Pinpoint the cell where the given text exists, returning its (x, y) midpoint coordinate. 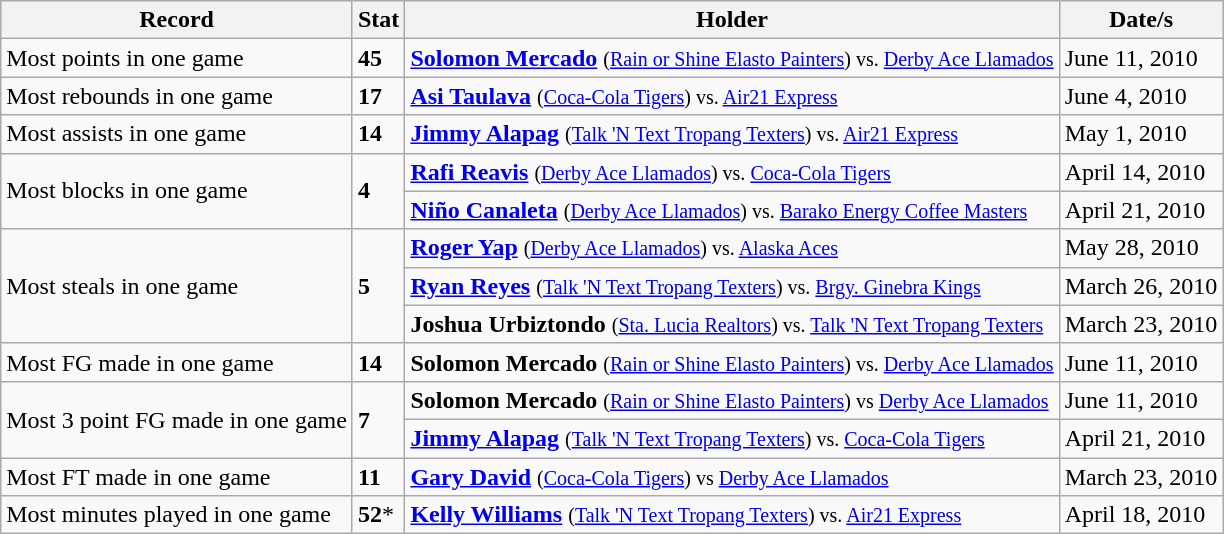
Stat (378, 20)
May 1, 2010 (1141, 134)
Ryan Reyes (Talk 'N Text Tropang Texters) vs. Brgy. Ginebra Kings (732, 286)
Holder (732, 20)
April 18, 2010 (1141, 515)
Most 3 point FG made in one game (177, 419)
Record (177, 20)
17 (378, 96)
March 26, 2010 (1141, 286)
Roger Yap (Derby Ace Llamados) vs. Alaska Aces (732, 248)
Date/s (1141, 20)
5 (378, 286)
Most FT made in one game (177, 477)
7 (378, 419)
April 14, 2010 (1141, 172)
Most rebounds in one game (177, 96)
52* (378, 515)
Solomon Mercado (Rain or Shine Elasto Painters) vs Derby Ace Llamados (732, 400)
Most FG made in one game (177, 362)
4 (378, 191)
Most steals in one game (177, 286)
Most blocks in one game (177, 191)
11 (378, 477)
Most points in one game (177, 58)
Joshua Urbiztondo (Sta. Lucia Realtors) vs. Talk 'N Text Tropang Texters (732, 324)
Gary David (Coca-Cola Tigers) vs Derby Ace Llamados (732, 477)
45 (378, 58)
June 4, 2010 (1141, 96)
May 28, 2010 (1141, 248)
Most minutes played in one game (177, 515)
Rafi Reavis (Derby Ace Llamados) vs. Coca-Cola Tigers (732, 172)
Most assists in one game (177, 134)
Niño Canaleta (Derby Ace Llamados) vs. Barako Energy Coffee Masters (732, 210)
Jimmy Alapag (Talk 'N Text Tropang Texters) vs. Air21 Express (732, 134)
Jimmy Alapag (Talk 'N Text Tropang Texters) vs. Coca-Cola Tigers (732, 438)
Asi Taulava (Coca-Cola Tigers) vs. Air21 Express (732, 96)
Kelly Williams (Talk 'N Text Tropang Texters) vs. Air21 Express (732, 515)
